Determine the (X, Y) coordinate at the center of the cell enclosing the given text.  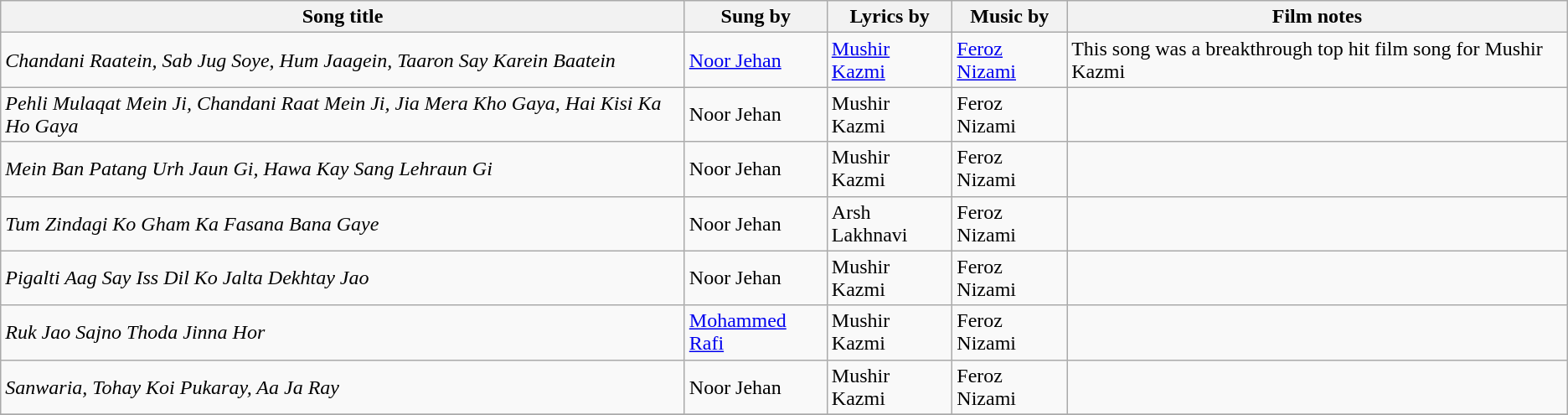
Sanwaria, Tohay Koi Pukaray, Aa Ja Ray (343, 387)
Chandani Raatein, Sab Jug Soye, Hum Jaagein, Taaron Say Karein Baatein (343, 60)
Tum Zindagi Ko Gham Ka Fasana Bana Gaye (343, 223)
Mohammed Rafi (756, 332)
Lyrics by (890, 17)
Film notes (1318, 17)
Arsh Lakhnavi (890, 223)
Ruk Jao Sajno Thoda Jinna Hor (343, 332)
Pigalti Aag Say Iss Dil Ko Jalta Dekhtay Jao (343, 278)
Pehli Mulaqat Mein Ji, Chandani Raat Mein Ji, Jia Mera Kho Gaya, Hai Kisi Ka Ho Gaya (343, 114)
Mein Ban Patang Urh Jaun Gi, Hawa Kay Sang Lehraun Gi (343, 169)
This song was a breakthrough top hit film song for Mushir Kazmi (1318, 60)
Music by (1010, 17)
Sung by (756, 17)
Song title (343, 17)
